Identify which cell holds the provided text, then report its [X, Y] central coordinate. 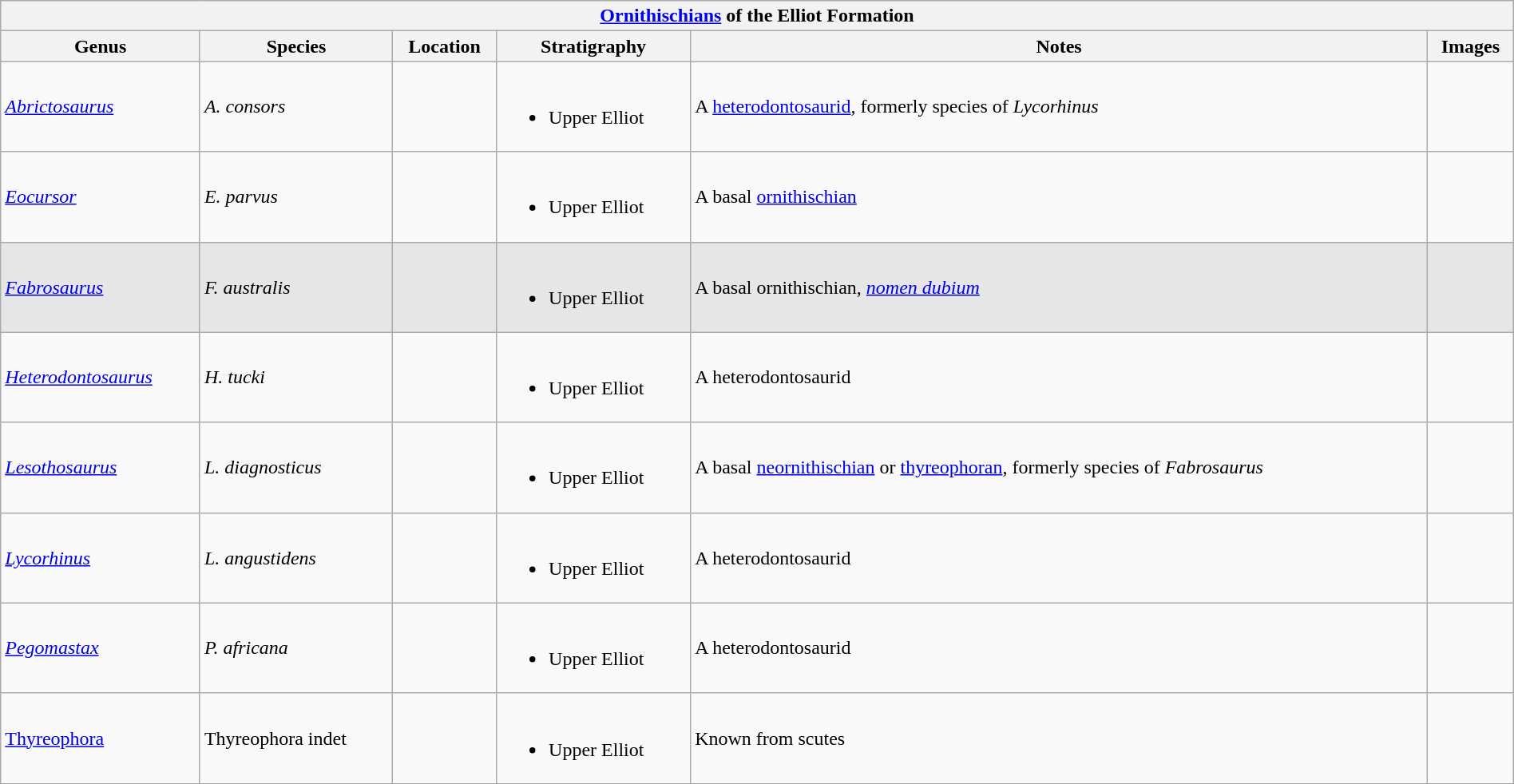
Thyreophora [101, 738]
Abrictosaurus [101, 107]
Stratigraphy [594, 46]
F. australis [295, 287]
Location [445, 46]
Lesothosaurus [101, 468]
Genus [101, 46]
Heterodontosaurus [101, 377]
Fabrosaurus [101, 287]
L. angustidens [295, 557]
E. parvus [295, 196]
H. tucki [295, 377]
Images [1470, 46]
Ornithischians of the Elliot Formation [757, 16]
Known from scutes [1059, 738]
A basal ornithischian, nomen dubium [1059, 287]
Pegomastax [101, 648]
Lycorhinus [101, 557]
A heterodontosaurid, formerly species of Lycorhinus [1059, 107]
A basal ornithischian [1059, 196]
Eocursor [101, 196]
L. diagnosticus [295, 468]
A. consors [295, 107]
Notes [1059, 46]
Species [295, 46]
P. africana [295, 648]
Thyreophora indet [295, 738]
A basal neornithischian or thyreophoran, formerly species of Fabrosaurus [1059, 468]
